Identify which cell holds the provided text, then report its (X, Y) central coordinate. 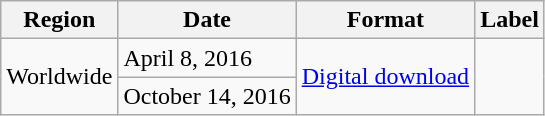
Region (60, 20)
Digital download (385, 77)
Date (207, 20)
October 14, 2016 (207, 96)
Format (385, 20)
Label (510, 20)
April 8, 2016 (207, 58)
Worldwide (60, 77)
